From the cell containing the given text, extract its center point as (X, Y) coordinate. 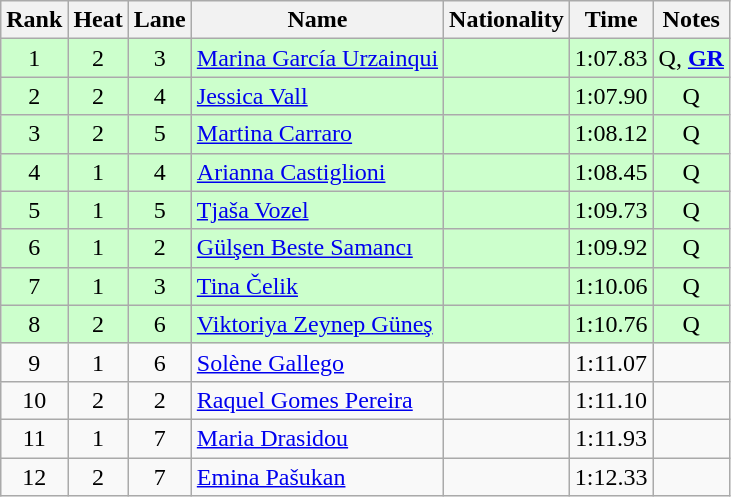
1:09.92 (611, 248)
1:09.73 (611, 210)
Jessica Vall (317, 96)
1:08.45 (611, 172)
1:12.33 (611, 477)
Nationality (507, 20)
Notes (691, 20)
1:07.83 (611, 58)
1:07.90 (611, 96)
1:11.93 (611, 438)
Maria Drasidou (317, 438)
Martina Carraro (317, 134)
Emina Pašukan (317, 477)
11 (34, 438)
1:11.07 (611, 362)
Tjaša Vozel (317, 210)
Q, GR (691, 58)
1:10.06 (611, 286)
Heat (98, 20)
Gülşen Beste Samancı (317, 248)
Solène Gallego (317, 362)
1:08.12 (611, 134)
Tina Čelik (317, 286)
Name (317, 20)
12 (34, 477)
1:10.76 (611, 324)
Viktoriya Zeynep Güneş (317, 324)
Rank (34, 20)
8 (34, 324)
Arianna Castiglioni (317, 172)
10 (34, 400)
Lane (160, 20)
Time (611, 20)
Marina García Urzainqui (317, 58)
1:11.10 (611, 400)
9 (34, 362)
Raquel Gomes Pereira (317, 400)
